Return [x, y] of the center of cell containing provided text 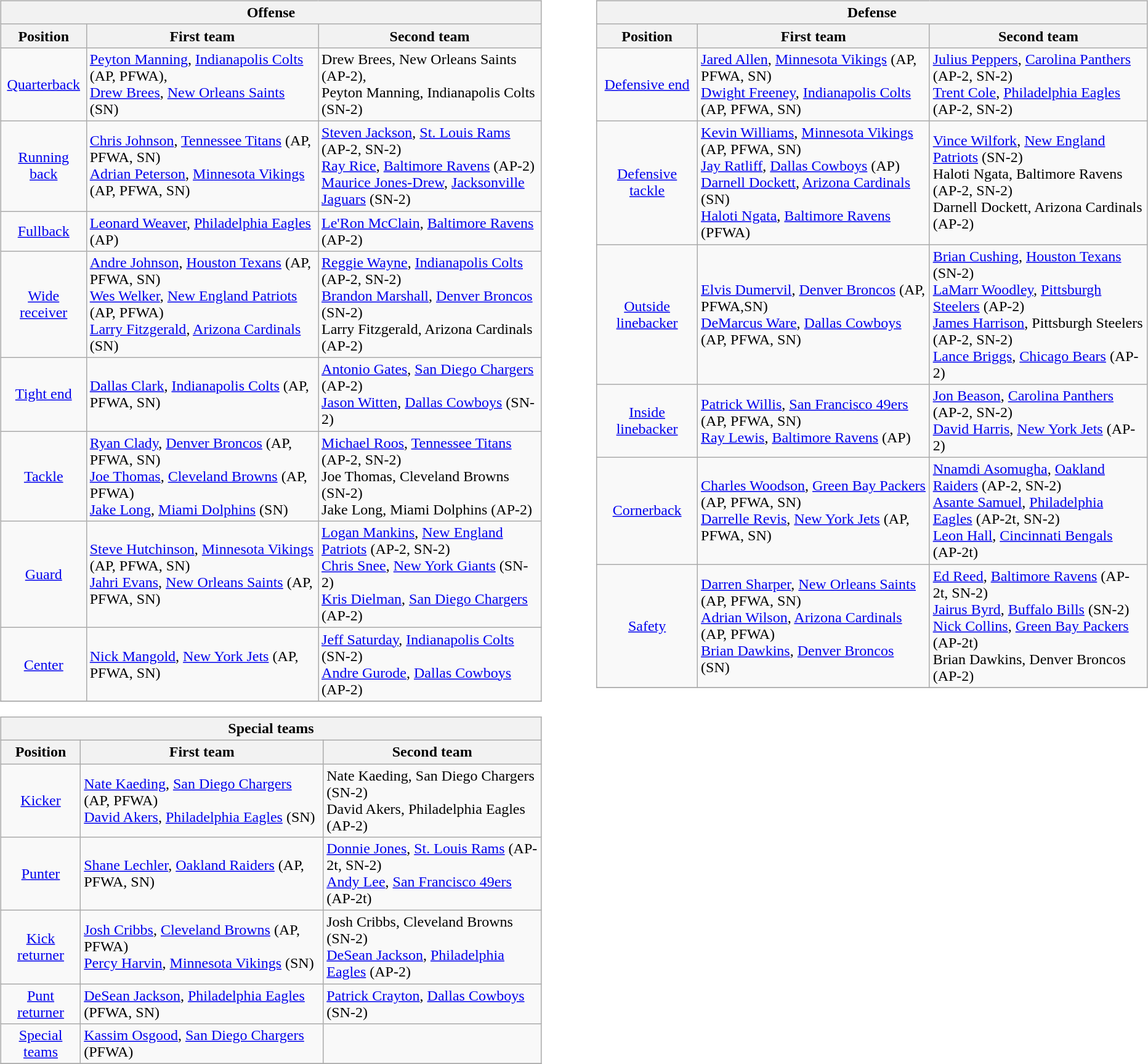
Steven Jackson, St. Louis Rams (AP-2, SN-2) Ray Rice, Baltimore Ravens (AP-2) Maurice Jones-Drew, Jacksonville Jaguars (SN-2) [430, 166]
Wide receiver [43, 304]
Kick returner [41, 948]
Tackle [43, 476]
Quarterback [43, 84]
Michael Roos, Tennessee Titans (AP-2, SN-2)Joe Thomas, Cleveland Browns (SN-2)Jake Long, Miami Dolphins (AP-2) [430, 476]
Offense [271, 12]
Punter [41, 874]
Defensive end [647, 84]
Center [43, 664]
Charles Woodson, Green Bay Packers (AP, PFWA, SN)Darrelle Revis, New York Jets (AP, PFWA, SN) [814, 511]
Tight end [43, 394]
Ed Reed, Baltimore Ravens (AP-2t, SN-2)Jairus Byrd, Buffalo Bills (SN-2)Nick Collins, Green Bay Packers (AP-2t)Brian Dawkins, Denver Broncos (AP-2) [1038, 626]
Josh Cribbs, Cleveland Browns (SN-2)DeSean Jackson, Philadelphia Eagles (AP-2) [432, 948]
Patrick Willis, San Francisco 49ers (AP, PFWA, SN)Ray Lewis, Baltimore Ravens (AP) [814, 421]
Jon Beason, Carolina Panthers (AP-2, SN-2)David Harris, New York Jets (AP-2) [1038, 421]
Patrick Crayton, Dallas Cowboys (SN-2) [432, 1004]
Leonard Weaver, Philadelphia Eagles (AP) [202, 230]
Defense [872, 12]
Logan Mankins, New England Patriots (AP-2, SN-2)Chris Snee, New York Giants (SN-2)Kris Dielman, San Diego Chargers (AP-2) [430, 574]
Defensive tackle [647, 182]
Jared Allen, Minnesota Vikings (AP, PFWA, SN)Dwight Freeney, Indianapolis Colts (AP, PFWA, SN) [814, 84]
Antonio Gates, San Diego Chargers (AP-2)Jason Witten, Dallas Cowboys (SN-2) [430, 394]
Inside linebacker [647, 421]
Peyton Manning, Indianapolis Colts (AP, PFWA), Drew Brees, New Orleans Saints (SN) [202, 84]
Shane Lechler, Oakland Raiders (AP, PFWA, SN) [202, 874]
DeSean Jackson, Philadelphia Eagles (PFWA, SN) [202, 1004]
Le'Ron McClain, Baltimore Ravens (AP-2) [430, 230]
Running back [43, 166]
Darren Sharper, New Orleans Saints (AP, PFWA, SN)Adrian Wilson, Arizona Cardinals (AP, PFWA)Brian Dawkins, Denver Broncos (SN) [814, 626]
Outside linebacker [647, 314]
Julius Peppers, Carolina Panthers (AP-2, SN-2)Trent Cole, Philadelphia Eagles (AP-2, SN-2) [1038, 84]
Fullback [43, 230]
Nnamdi Asomugha, Oakland Raiders (AP-2, SN-2)Asante Samuel, Philadelphia Eagles (AP-2t, SN-2)Leon Hall, Cincinnati Bengals (AP-2t) [1038, 511]
Steve Hutchinson, Minnesota Vikings (AP, PFWA, SN)Jahri Evans, New Orleans Saints (AP, PFWA, SN) [202, 574]
Nate Kaeding, San Diego Chargers (AP, PFWA)David Akers, Philadelphia Eagles (SN) [202, 801]
Nick Mangold, New York Jets (AP, PFWA, SN) [202, 664]
Cornerback [647, 511]
Ryan Clady, Denver Broncos (AP, PFWA, SN)Joe Thomas, Cleveland Browns (AP, PFWA)Jake Long, Miami Dolphins (SN) [202, 476]
Elvis Dumervil, Denver Broncos (AP, PFWA,SN)DeMarcus Ware, Dallas Cowboys (AP, PFWA, SN) [814, 314]
Josh Cribbs, Cleveland Browns (AP, PFWA)Percy Harvin, Minnesota Vikings (SN) [202, 948]
Andre Johnson, Houston Texans (AP, PFWA, SN)Wes Welker, New England Patriots (AP, PFWA)Larry Fitzgerald, Arizona Cardinals (SN) [202, 304]
Kicker [41, 801]
Guard [43, 574]
Drew Brees, New Orleans Saints (AP-2), Peyton Manning, Indianapolis Colts (SN-2) [430, 84]
Vince Wilfork, New England Patriots (SN-2)Haloti Ngata, Baltimore Ravens (AP-2, SN-2) Darnell Dockett, Arizona Cardinals (AP-2) [1038, 182]
Donnie Jones, St. Louis Rams (AP-2t, SN-2)Andy Lee, San Francisco 49ers (AP-2t) [432, 874]
Jeff Saturday, Indianapolis Colts (SN-2)Andre Gurode, Dallas Cowboys (AP-2) [430, 664]
Reggie Wayne, Indianapolis Colts (AP-2, SN-2) Brandon Marshall, Denver Broncos (SN-2)Larry Fitzgerald, Arizona Cardinals (AP-2) [430, 304]
Dallas Clark, Indianapolis Colts (AP, PFWA, SN) [202, 394]
Safety [647, 626]
Nate Kaeding, San Diego Chargers (SN-2)David Akers, Philadelphia Eagles (AP-2) [432, 801]
Chris Johnson, Tennessee Titans (AP, PFWA, SN)Adrian Peterson, Minnesota Vikings (AP, PFWA, SN) [202, 166]
Punt returner [41, 1004]
Kassim Osgood, San Diego Chargers (PFWA) [202, 1044]
